Identify which cell holds the provided text, then report its (x, y) central coordinate. 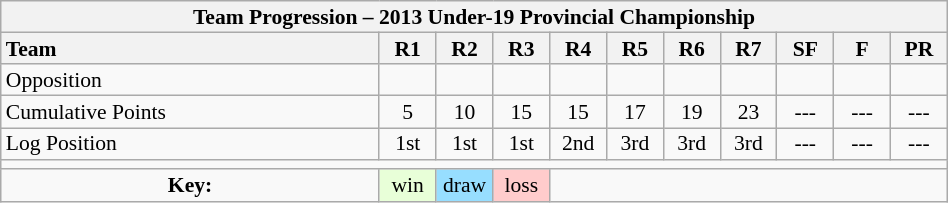
SF (806, 49)
R7 (748, 49)
Team Progression – 2013 Under-19 Provincial Championship (474, 17)
Log Position (190, 144)
Cumulative Points (190, 112)
PR (918, 49)
19 (692, 112)
5 (408, 112)
2nd (578, 144)
R2 (464, 49)
R3 (522, 49)
Key: (190, 186)
draw (464, 186)
F (862, 49)
17 (634, 112)
Opposition (190, 81)
R4 (578, 49)
R5 (634, 49)
R6 (692, 49)
win (408, 186)
10 (464, 112)
23 (748, 112)
Team (190, 49)
loss (522, 186)
R1 (408, 49)
